From the cell containing the given text, extract its center point as (x, y) coordinate. 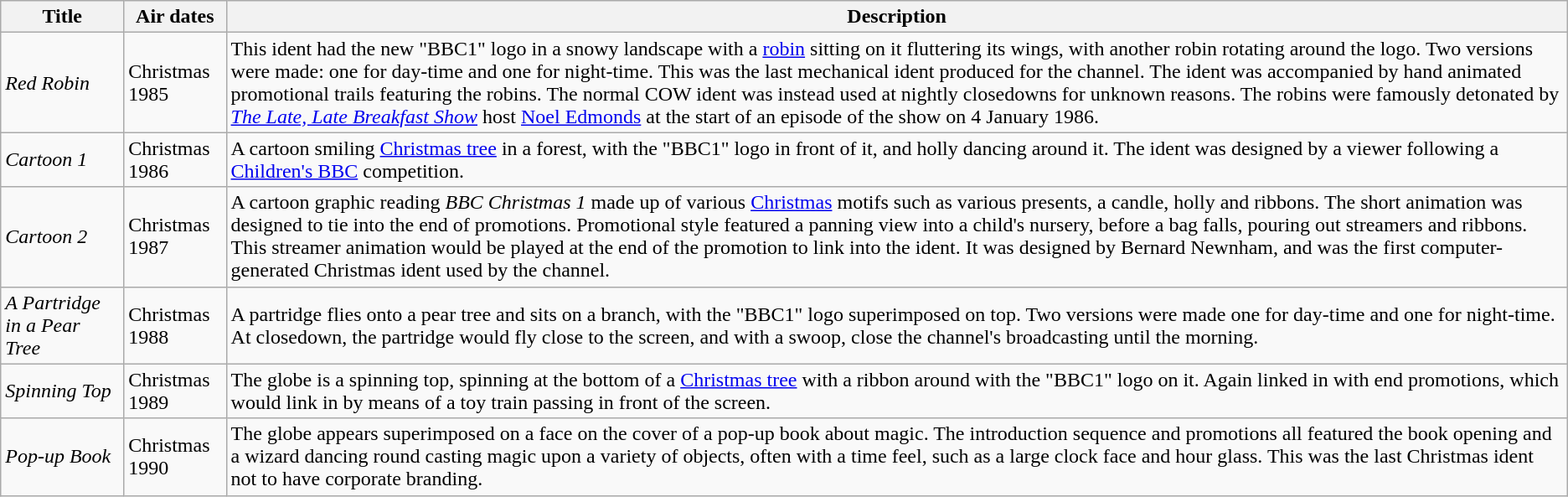
Christmas 1987 (175, 236)
Christmas 1986 (175, 159)
Cartoon 2 (62, 236)
Title (62, 17)
Christmas 1988 (175, 325)
Red Robin (62, 82)
Christmas 1985 (175, 82)
Cartoon 1 (62, 159)
A Partridge in a Pear Tree (62, 325)
Description (896, 17)
Pop-up Book (62, 457)
Air dates (175, 17)
Spinning Top (62, 391)
Christmas 1989 (175, 391)
Christmas 1990 (175, 457)
